Identify which cell holds the provided text, then report its (X, Y) central coordinate. 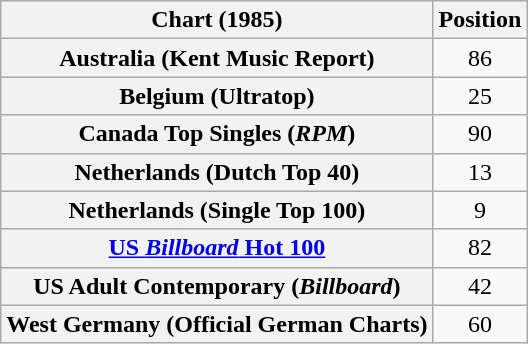
42 (480, 286)
9 (480, 210)
Chart (1985) (217, 20)
West Germany (Official German Charts) (217, 324)
82 (480, 248)
Netherlands (Single Top 100) (217, 210)
Australia (Kent Music Report) (217, 58)
Belgium (Ultratop) (217, 96)
60 (480, 324)
US Adult Contemporary (Billboard) (217, 286)
13 (480, 172)
Netherlands (Dutch Top 40) (217, 172)
US Billboard Hot 100 (217, 248)
86 (480, 58)
Canada Top Singles (RPM) (217, 134)
25 (480, 96)
90 (480, 134)
Position (480, 20)
